Identify which cell holds the provided text, then report its (x, y) central coordinate. 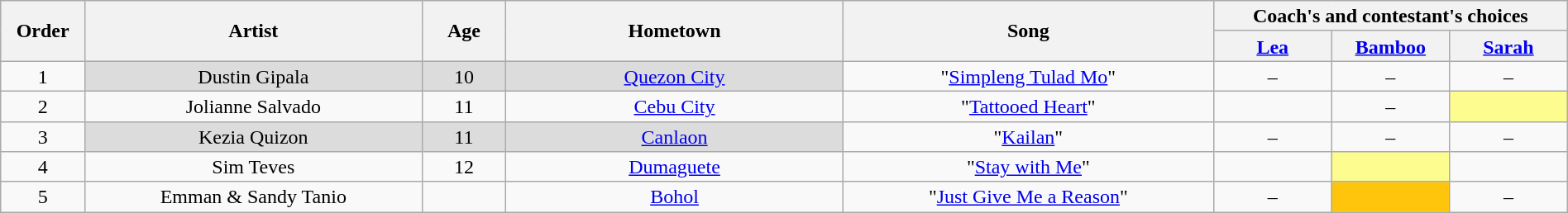
Age (464, 31)
"Simpleng Tulad Mo" (1028, 76)
Sim Teves (253, 167)
Kezia Quizon (253, 137)
"Tattooed Heart" (1028, 106)
"Kailan" (1028, 137)
"Just Give Me a Reason" (1028, 196)
Dumaguete (675, 167)
1 (43, 76)
Cebu City (675, 106)
Dustin Gipala (253, 76)
Canlaon (675, 137)
Coach's and contestant's choices (1390, 17)
3 (43, 137)
Artist (253, 31)
Order (43, 31)
4 (43, 167)
Bohol (675, 196)
10 (464, 76)
12 (464, 167)
Lea (1272, 46)
Song (1028, 31)
"Stay with Me" (1028, 167)
Emman & Sandy Tanio (253, 196)
2 (43, 106)
Bamboo (1391, 46)
Quezon City (675, 76)
Hometown (675, 31)
Jolianne Salvado (253, 106)
5 (43, 196)
Sarah (1508, 46)
